Output the [X, Y] coordinate of the center of the cell containing the given text.  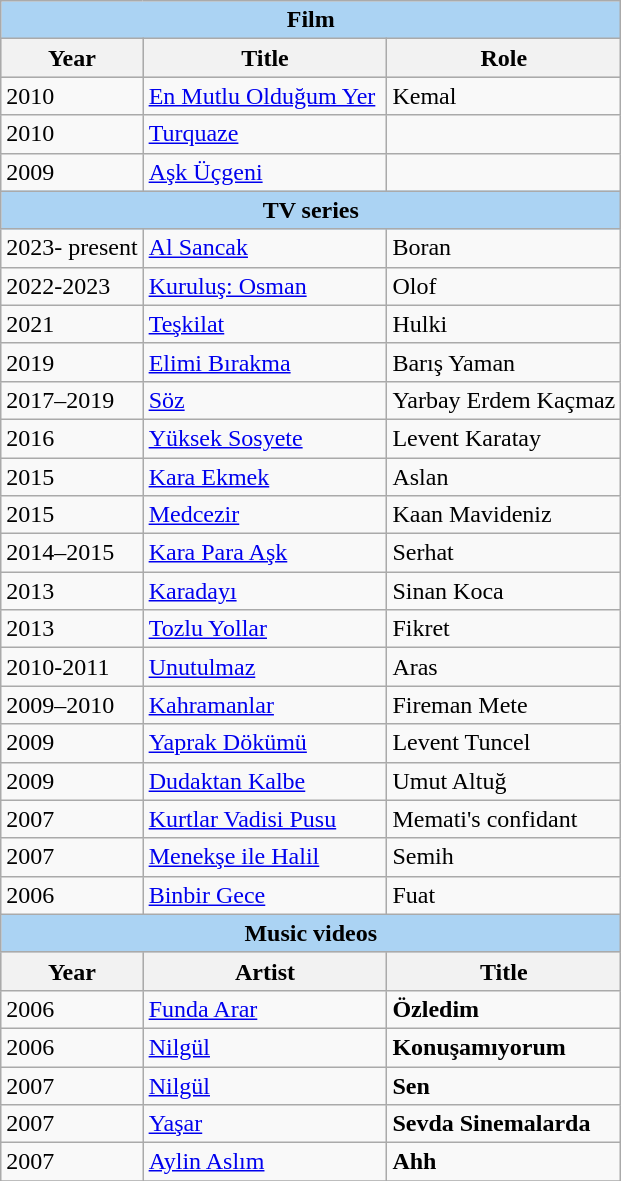
2016 [72, 438]
Özledim [504, 1009]
Elimi Bırakma [265, 362]
Karadayı [265, 591]
Dudaktan Kalbe [265, 781]
Music videos [311, 933]
Yarbay Erdem Kaçmaz [504, 400]
Kahramanlar [265, 705]
Umut Altuğ [504, 781]
Fikret [504, 629]
Unutulmaz [265, 667]
Fuat [504, 895]
Kurtlar Vadisi Pusu [265, 819]
Artist [265, 971]
Role [504, 58]
Sen [504, 1085]
Barış Yaman [504, 362]
Binbir Gece [265, 895]
Boran [504, 248]
Sinan Koca [504, 591]
En Mutlu Olduğum Yer [265, 96]
TV series [311, 210]
Sevda Sinemalarda [504, 1124]
Al Sancak [265, 248]
2010-2011 [72, 667]
Funda Arar [265, 1009]
Semih [504, 857]
Aslan [504, 477]
Memati's confidant [504, 819]
Serhat [504, 553]
Hulki [504, 324]
Kara Ekmek [265, 477]
Tozlu Yollar [265, 629]
Levent Karatay [504, 438]
Turquaze [265, 134]
Medcezir [265, 515]
Levent Tuncel [504, 743]
Konuşamıyorum [504, 1047]
Söz [265, 400]
2023- present [72, 248]
Kemal [504, 96]
2009–2010 [72, 705]
Film [311, 20]
Menekşe ile Halil [265, 857]
Yaprak Dökümü [265, 743]
2022-2023 [72, 286]
Fireman Mete [504, 705]
2021 [72, 324]
Olof [504, 286]
Aşk Üçgeni [265, 172]
Aylin Aslım [265, 1162]
Ahh [504, 1162]
Kuruluş: Osman [265, 286]
Yaşar [265, 1124]
Kaan Mavideniz [504, 515]
Kara Para Aşk [265, 553]
Aras [504, 667]
2014–2015 [72, 553]
2017–2019 [72, 400]
Yüksek Sosyete [265, 438]
Teşkilat [265, 324]
2019 [72, 362]
